Determine the (x, y) coordinate at the center of the cell enclosing the given text.  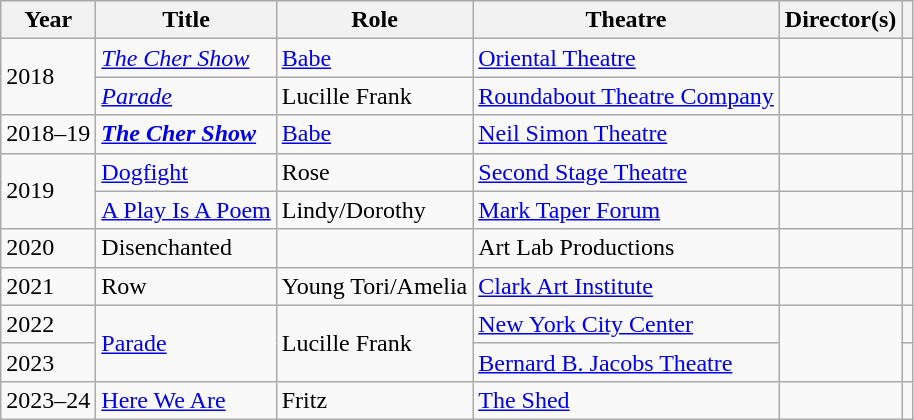
Clark Art Institute (626, 286)
Here We Are (186, 400)
New York City Center (626, 324)
Neil Simon Theatre (626, 134)
Director(s) (840, 20)
2023–24 (48, 400)
Theatre (626, 20)
2021 (48, 286)
Rose (374, 172)
Young Tori/Amelia (374, 286)
Second Stage Theatre (626, 172)
2022 (48, 324)
Oriental Theatre (626, 58)
Art Lab Productions (626, 248)
2019 (48, 191)
The Shed (626, 400)
A Play Is A Poem (186, 210)
2018 (48, 77)
Bernard B. Jacobs Theatre (626, 362)
Disenchanted (186, 248)
Year (48, 20)
Row (186, 286)
Fritz (374, 400)
2023 (48, 362)
Role (374, 20)
2018–19 (48, 134)
Mark Taper Forum (626, 210)
2020 (48, 248)
Dogfight (186, 172)
Lindy/Dorothy (374, 210)
Roundabout Theatre Company (626, 96)
Title (186, 20)
